From the cell containing the given text, extract its center point as (X, Y) coordinate. 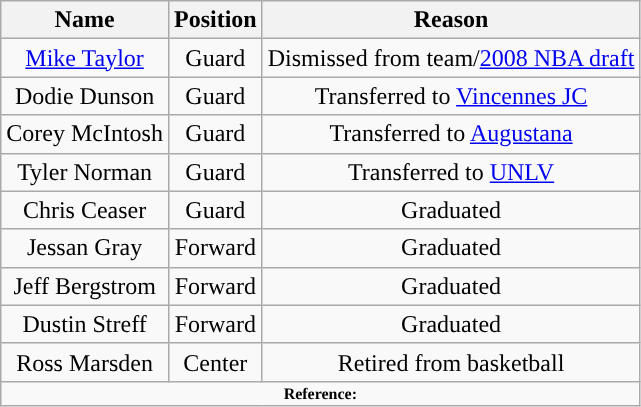
Name (85, 20)
Transferred to Augustana (451, 134)
Position (215, 20)
Retired from basketball (451, 362)
Transferred to UNLV (451, 172)
Reason (451, 20)
Corey McIntosh (85, 134)
Jessan Gray (85, 248)
Dustin Streff (85, 324)
Tyler Norman (85, 172)
Transferred to Vincennes JC (451, 96)
Dodie Dunson (85, 96)
Center (215, 362)
Jeff Bergstrom (85, 286)
Ross Marsden (85, 362)
Reference: (320, 393)
Mike Taylor (85, 58)
Dismissed from team/2008 NBA draft (451, 58)
Chris Ceaser (85, 210)
